Extract the [X, Y] coordinate from the center of the cell holding the provided text.  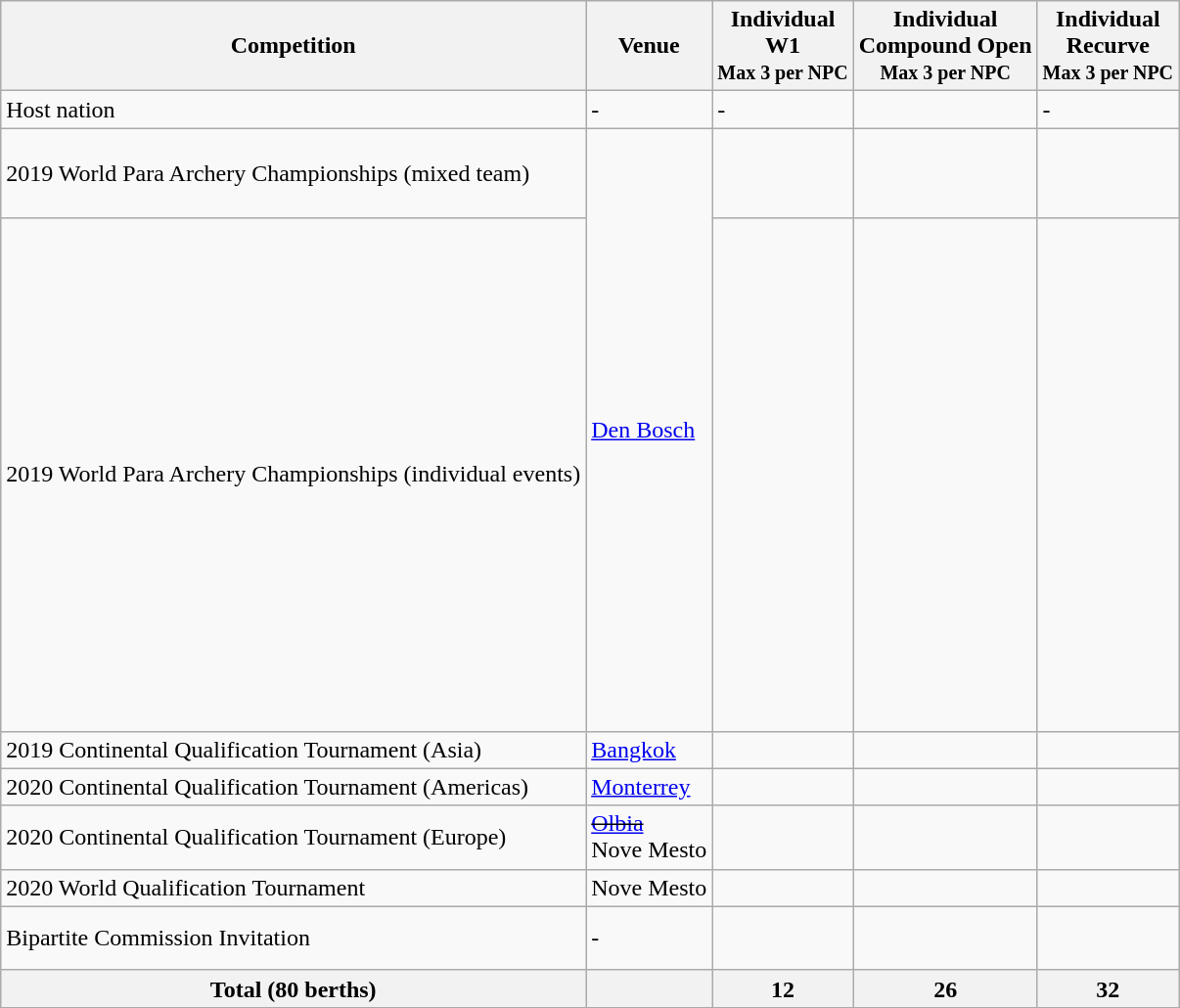
2019 World Para Archery Championships (mixed team) [294, 173]
Competition [294, 46]
Total (80 berths) [294, 988]
Venue [650, 46]
2020 World Qualification Tournament [294, 888]
Bipartite Commission Invitation [294, 938]
Monterrey [650, 787]
Host nation [294, 110]
2019 World Para Archery Championships (individual events) [294, 475]
Individual W1Max 3 per NPC [783, 46]
Bangkok [650, 750]
Olbia Nove Mesto [650, 838]
26 [945, 988]
2019 Continental Qualification Tournament (Asia) [294, 750]
2020 Continental Qualification Tournament (Americas) [294, 787]
Nove Mesto [650, 888]
2020 Continental Qualification Tournament (Europe) [294, 838]
12 [783, 988]
Individual Compound OpenMax 3 per NPC [945, 46]
Individual RecurveMax 3 per NPC [1108, 46]
Den Bosch [650, 430]
32 [1108, 988]
